Return (x, y) of the center of cell containing provided text 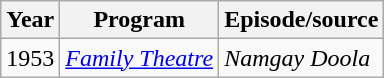
1953 (30, 58)
Namgay Doola (302, 58)
Year (30, 20)
Program (140, 20)
Family Theatre (140, 58)
Episode/source (302, 20)
